Find where the given text appears and provide that cell's center as [x, y] coordinate. 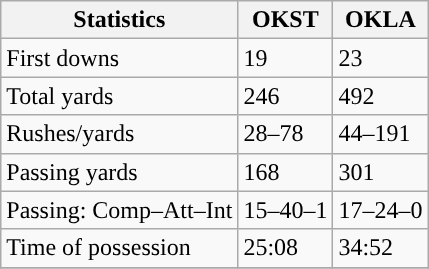
44–191 [380, 134]
28–78 [286, 134]
Statistics [120, 20]
Time of possession [120, 248]
17–24–0 [380, 210]
168 [286, 172]
Rushes/yards [120, 134]
25:08 [286, 248]
19 [286, 58]
23 [380, 58]
34:52 [380, 248]
Passing: Comp–Att–Int [120, 210]
492 [380, 96]
301 [380, 172]
Total yards [120, 96]
OKLA [380, 20]
15–40–1 [286, 210]
OKST [286, 20]
Passing yards [120, 172]
First downs [120, 58]
246 [286, 96]
